Find where the given text appears and provide that cell's center as [x, y] coordinate. 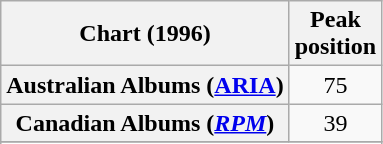
Chart (1996) [145, 34]
39 [335, 123]
Peakposition [335, 34]
Canadian Albums (RPM) [145, 123]
Australian Albums (ARIA) [145, 85]
75 [335, 85]
